Return (x, y) of the center of cell containing provided text 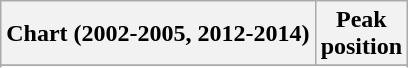
Chart (2002-2005, 2012-2014) (158, 34)
Peakposition (361, 34)
